Scan for the cell matching the given text and deliver its (X, Y) coordinate at center. 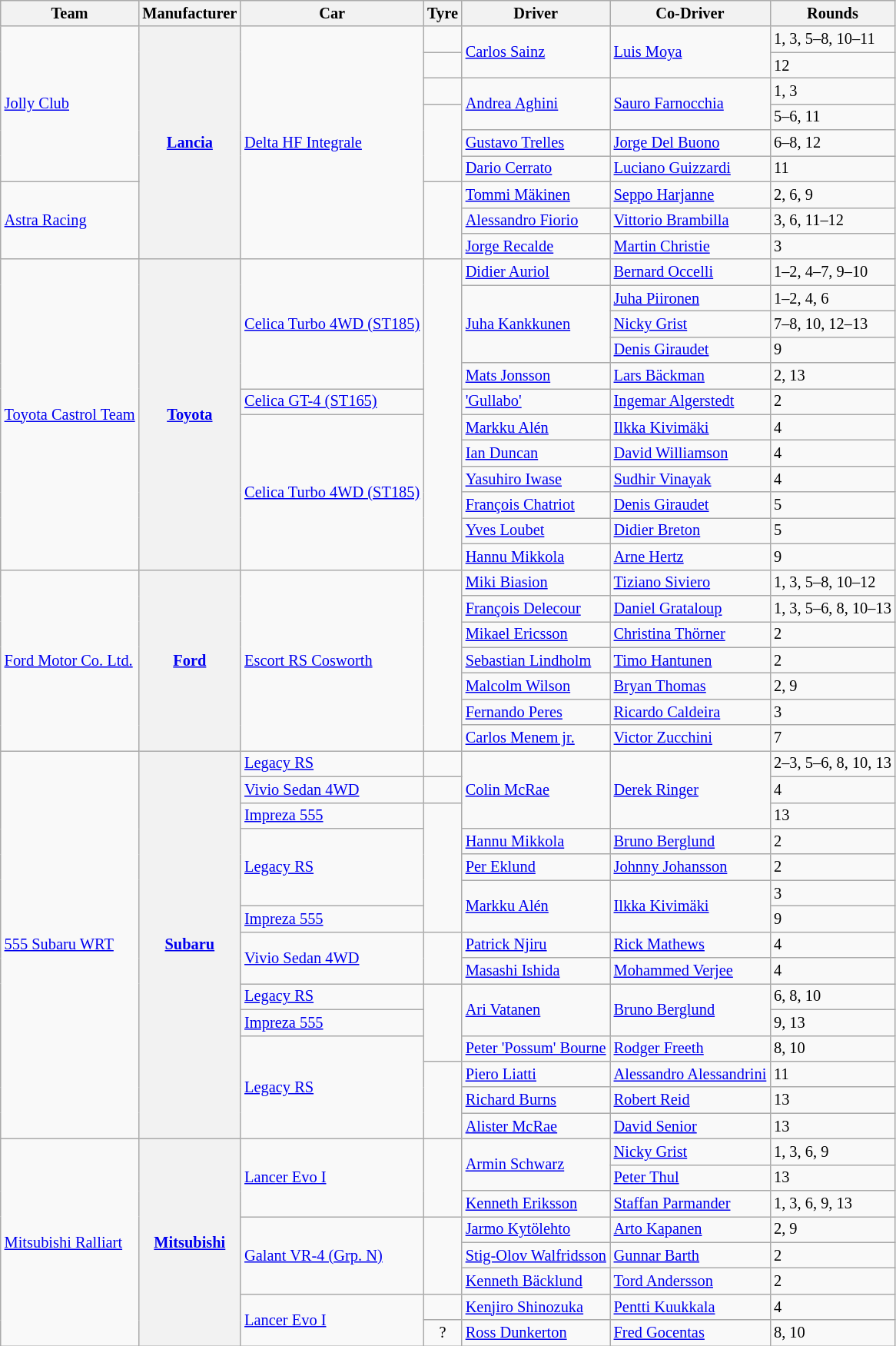
7 (833, 738)
Ingemar Algerstedt (690, 401)
Timo Hantunen (690, 660)
Ford (189, 660)
Jorge Recalde (536, 246)
1, 3, 6, 9, 13 (833, 1204)
Patrick Njiru (536, 945)
1, 3, 6, 9 (833, 1152)
Yasuhiro Iwase (536, 479)
2, 6, 9 (833, 194)
5–6, 11 (833, 117)
Jarmo Kytölehto (536, 1229)
Andrea Aghini (536, 103)
Stig-Olov Walfridsson (536, 1255)
Mohammed Verjee (690, 971)
1–2, 4–7, 9–10 (833, 272)
Sudhir Vinayak (690, 479)
Peter 'Possum' Bourne (536, 1049)
Piero Liatti (536, 1074)
Rounds (833, 13)
Johnny Johansson (690, 867)
Lancia (189, 143)
Peter Thul (690, 1178)
1, 3, 5–6, 8, 10–13 (833, 608)
Ricardo Caldeira (690, 712)
Lars Bäckman (690, 376)
Jolly Club (70, 104)
Jorge Del Buono (690, 143)
Staffan Parmander (690, 1204)
6–8, 12 (833, 143)
Co-Driver (690, 13)
Bryan Thomas (690, 686)
6, 8, 10 (833, 996)
Gunnar Barth (690, 1255)
Mikael Ericsson (536, 634)
Delta HF Integrale (332, 143)
Galant VR-4 (Grp. N) (332, 1255)
Escort RS Cosworth (332, 660)
Ari Vatanen (536, 1009)
Celica GT-4 (ST165) (332, 401)
Didier Breton (690, 530)
Derek Ringer (690, 789)
Toyota (189, 414)
Vittorio Brambilla (690, 221)
Luciano Guizzardi (690, 168)
Victor Zucchini (690, 738)
Tiziano Siviero (690, 583)
Richard Burns (536, 1100)
Dario Cerrato (536, 168)
Alister McRae (536, 1126)
Fernando Peres (536, 712)
'Gullabo' (536, 401)
Didier Auriol (536, 272)
Daniel Grataloup (690, 608)
Arne Hertz (690, 557)
Juha Kankkunen (536, 324)
Tyre (443, 13)
Car (332, 13)
Rick Mathews (690, 945)
Tommi Mäkinen (536, 194)
Team (70, 13)
Tord Andersson (690, 1281)
Colin McRae (536, 789)
7–8, 10, 12–13 (833, 324)
2–3, 5–6, 8, 10, 13 (833, 763)
Pentti Kuukkala (690, 1307)
Driver (536, 13)
Alessandro Alessandrini (690, 1074)
1–2, 4, 6 (833, 298)
1, 3, 5–8, 10–11 (833, 39)
Manufacturer (189, 13)
Robert Reid (690, 1100)
1, 3, 5–8, 10–12 (833, 583)
Christina Thörner (690, 634)
David Senior (690, 1126)
Mitsubishi Ralliart (70, 1242)
Astra Racing (70, 220)
555 Subaru WRT (70, 944)
Miki Biasion (536, 583)
Juha Piironen (690, 298)
Gustavo Trelles (536, 143)
Mats Jonsson (536, 376)
Carlos Sainz (536, 52)
Kenjiro Shinozuka (536, 1307)
Kenneth Bäcklund (536, 1281)
2, 13 (833, 376)
David Williamson (690, 453)
Mitsubishi (189, 1242)
Armin Schwarz (536, 1164)
1, 3 (833, 91)
Ford Motor Co. Ltd. (70, 660)
Ian Duncan (536, 453)
Yves Loubet (536, 530)
9, 13 (833, 1022)
Toyota Castrol Team (70, 414)
François Chatriot (536, 505)
Seppo Harjanne (690, 194)
Masashi Ishida (536, 971)
Sauro Farnocchia (690, 103)
Bernard Occelli (690, 272)
Per Eklund (536, 867)
Alessandro Fiorio (536, 221)
? (443, 1333)
Sebastian Lindholm (536, 660)
Rodger Freeth (690, 1049)
Malcolm Wilson (536, 686)
Martin Christie (690, 246)
Arto Kapanen (690, 1229)
3, 6, 11–12 (833, 221)
12 (833, 65)
Luis Moya (690, 52)
Kenneth Eriksson (536, 1204)
Ross Dunkerton (536, 1333)
François Delecour (536, 608)
Subaru (189, 944)
Carlos Menem jr. (536, 738)
Fred Gocentas (690, 1333)
